Detect which cell encompasses the target text, then output its (x, y) center coordinate. 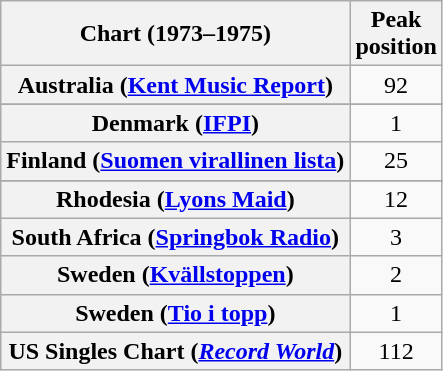
25 (396, 161)
South Africa (Springbok Radio) (176, 237)
Rhodesia (Lyons Maid) (176, 199)
Sweden (Tio i topp) (176, 313)
3 (396, 237)
92 (396, 85)
Chart (1973–1975) (176, 34)
112 (396, 351)
Peakposition (396, 34)
Australia (Kent Music Report) (176, 85)
Denmark (IFPI) (176, 123)
12 (396, 199)
Finland (Suomen virallinen lista) (176, 161)
2 (396, 275)
Sweden (Kvällstoppen) (176, 275)
US Singles Chart (Record World) (176, 351)
